Extract the [X, Y] coordinate from the center of the cell holding the provided text.  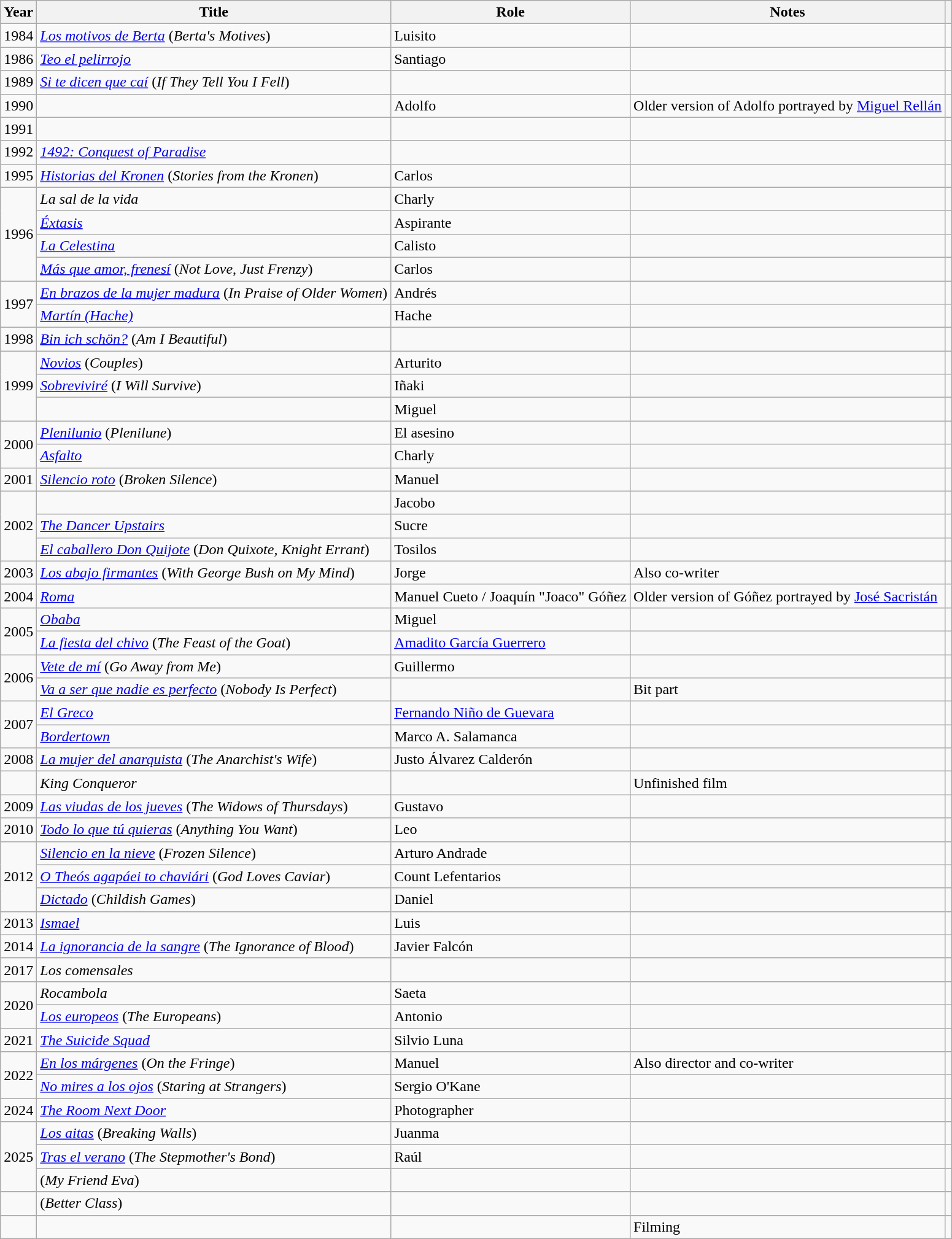
The Dancer Upstairs [214, 526]
Éxtasis [214, 222]
El asesino [511, 433]
Luis [511, 923]
Jacobo [511, 503]
Antonio [511, 1016]
Más que amor, frenesí (Not Love, Just Frenzy) [214, 269]
La ignorancia de la sangre (The Ignorance of Blood) [214, 946]
2014 [18, 946]
Bordertown [214, 736]
Si te dicen que caí (If They Tell You I Fell) [214, 82]
1997 [18, 304]
El caballero Don Quijote (Don Quixote, Knight Errant) [214, 549]
1991 [18, 129]
Photographer [511, 1110]
Title [214, 12]
Rocambola [214, 993]
Aspirante [511, 222]
Hache [511, 316]
Arturito [511, 363]
King Conqueror [214, 783]
2013 [18, 923]
Sucre [511, 526]
Santiago [511, 59]
Martín (Hache) [214, 316]
Andrés [511, 293]
En los márgenes (On the Fringe) [214, 1063]
Plenilunio (Plenilune) [214, 433]
Notes [788, 12]
Dictado (Childish Games) [214, 900]
2009 [18, 806]
Adolfo [511, 106]
2006 [18, 677]
Javier Falcón [511, 946]
Older version of Adolfo portrayed by Miguel Rellán [788, 106]
2010 [18, 830]
En brazos de la mujer madura (In Praise of Older Women) [214, 293]
Silencio en la nieve (Frozen Silence) [214, 853]
Marco A. Salamanca [511, 736]
Jorge [511, 573]
Guillermo [511, 666]
2024 [18, 1110]
Unfinished film [788, 783]
Count Lefentarios [511, 876]
Arturo Andrade [511, 853]
Los aitas (Breaking Walls) [214, 1133]
Luisito [511, 36]
2003 [18, 573]
Calisto [511, 245]
2001 [18, 479]
Juanma [511, 1133]
Los comensales [214, 970]
Obaba [214, 619]
Historias del Kronen (Stories from the Kronen) [214, 176]
Todo lo que tú quieras (Anything You Want) [214, 830]
Fernando Niño de Guevara [511, 713]
Las viudas de los jueves (The Widows of Thursdays) [214, 806]
Los motivos de Berta (Berta's Motives) [214, 36]
Role [511, 12]
2012 [18, 876]
Year [18, 12]
Leo [511, 830]
Raúl [511, 1157]
Los abajo firmantes (With George Bush on My Mind) [214, 573]
Older version of Góñez portrayed by José Sacristán [788, 596]
La fiesta del chivo (The Feast of the Goat) [214, 643]
1990 [18, 106]
1995 [18, 176]
Vete de mí (Go Away from Me) [214, 666]
1998 [18, 339]
2021 [18, 1040]
2002 [18, 526]
Also director and co-writer [788, 1063]
La Celestina [214, 245]
1989 [18, 82]
Va a ser que nadie es perfecto (Nobody Is Perfect) [214, 690]
Iñaki [511, 386]
Bin ich schön? (Am I Beautiful) [214, 339]
2007 [18, 725]
Tras el verano (The Stepmother's Bond) [214, 1157]
1999 [18, 386]
Ismael [214, 923]
2000 [18, 444]
Sobreviviré (I Will Survive) [214, 386]
2022 [18, 1075]
(My Friend Eva) [214, 1180]
1986 [18, 59]
2004 [18, 596]
No mires a los ojos (Staring at Strangers) [214, 1087]
Amadito García Guerrero [511, 643]
(Better Class) [214, 1203]
Tosilos [511, 549]
Silencio roto (Broken Silence) [214, 479]
La mujer del anarquista (The Anarchist's Wife) [214, 760]
Novios (Couples) [214, 363]
2025 [18, 1157]
Silvio Luna [511, 1040]
Saeta [511, 993]
Daniel [511, 900]
1996 [18, 234]
1492: Conquest of Paradise [214, 152]
El Greco [214, 713]
Teo el pelirrojo [214, 59]
2005 [18, 631]
Justo Álvarez Calderón [511, 760]
Asfalto [214, 456]
Gustavo [511, 806]
Filming [788, 1227]
Roma [214, 596]
1992 [18, 152]
O Theós agapáei to chaviári (God Loves Caviar) [214, 876]
Also co-writer [788, 573]
The Suicide Squad [214, 1040]
Bit part [788, 690]
Sergio O'Kane [511, 1087]
2017 [18, 970]
Manuel Cueto / Joaquín "Joaco" Góñez [511, 596]
2020 [18, 1005]
1984 [18, 36]
Los europeos (The Europeans) [214, 1016]
The Room Next Door [214, 1110]
2008 [18, 760]
La sal de la vida [214, 199]
